Find where the given text appears and provide that cell's center as [x, y] coordinate. 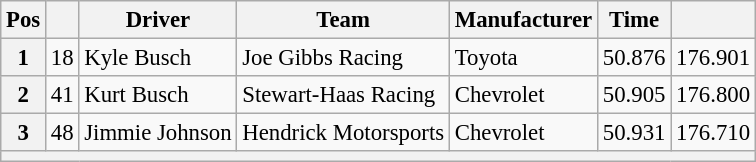
176.800 [714, 95]
Team [343, 20]
176.901 [714, 58]
Pos [24, 20]
Joe Gibbs Racing [343, 58]
Toyota [523, 58]
Time [634, 20]
Jimmie Johnson [158, 133]
Driver [158, 20]
3 [24, 133]
50.931 [634, 133]
2 [24, 95]
50.905 [634, 95]
50.876 [634, 58]
Kurt Busch [158, 95]
Hendrick Motorsports [343, 133]
41 [62, 95]
48 [62, 133]
Stewart-Haas Racing [343, 95]
1 [24, 58]
18 [62, 58]
176.710 [714, 133]
Manufacturer [523, 20]
Kyle Busch [158, 58]
